Extract the [x, y] coordinate from the center of the cell holding the provided text.  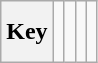
Key [27, 32]
